Scan for the cell matching the given text and deliver its (X, Y) coordinate at center. 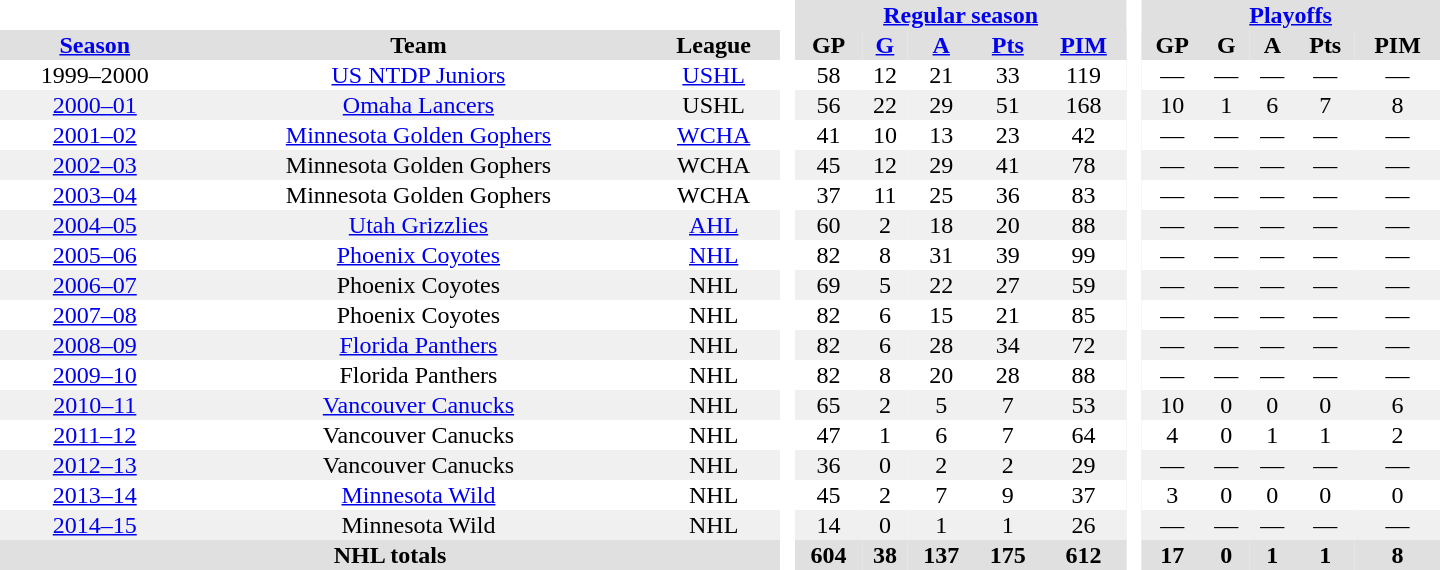
2004–05 (94, 225)
60 (828, 225)
14 (828, 525)
2000–01 (94, 105)
33 (1008, 75)
612 (1084, 555)
2005–06 (94, 255)
2009–10 (94, 375)
85 (1084, 315)
2003–04 (94, 195)
Regular season (960, 15)
42 (1084, 135)
64 (1084, 435)
Omaha Lancers (418, 105)
2010–11 (94, 405)
31 (942, 255)
78 (1084, 165)
15 (942, 315)
1999–2000 (94, 75)
23 (1008, 135)
18 (942, 225)
2008–09 (94, 345)
27 (1008, 285)
39 (1008, 255)
4 (1172, 435)
65 (828, 405)
AHL (714, 225)
175 (1008, 555)
Utah Grizzlies (418, 225)
League (714, 45)
168 (1084, 105)
69 (828, 285)
47 (828, 435)
59 (1084, 285)
2006–07 (94, 285)
13 (942, 135)
2007–08 (94, 315)
137 (942, 555)
26 (1084, 525)
56 (828, 105)
Playoffs (1290, 15)
17 (1172, 555)
25 (942, 195)
2012–13 (94, 465)
3 (1172, 495)
58 (828, 75)
2013–14 (94, 495)
83 (1084, 195)
72 (1084, 345)
2011–12 (94, 435)
604 (828, 555)
US NTDP Juniors (418, 75)
99 (1084, 255)
NHL totals (390, 555)
2002–03 (94, 165)
53 (1084, 405)
Season (94, 45)
34 (1008, 345)
11 (885, 195)
38 (885, 555)
9 (1008, 495)
2014–15 (94, 525)
Team (418, 45)
51 (1008, 105)
2001–02 (94, 135)
119 (1084, 75)
